Determine the (X, Y) coordinate at the center of the cell enclosing the given text.  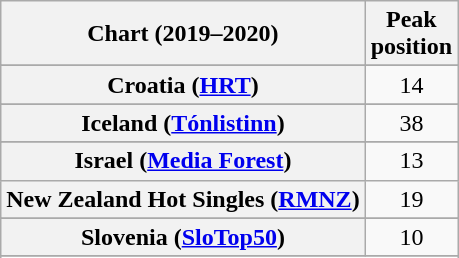
New Zealand Hot Singles (RMNZ) (183, 199)
13 (411, 161)
Peakposition (411, 34)
38 (411, 123)
Israel (Media Forest) (183, 161)
Iceland (Tónlistinn) (183, 123)
Chart (2019–2020) (183, 34)
14 (411, 85)
Slovenia (SloTop50) (183, 237)
Croatia (HRT) (183, 85)
10 (411, 237)
19 (411, 199)
